Capture the cell that displays the provided text and extract its [x, y] central coordinate. 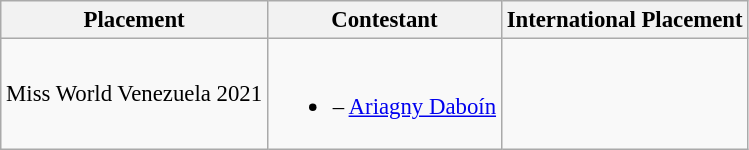
– Ariagny Daboín [384, 94]
Miss World Venezuela 2021 [134, 94]
Contestant [384, 20]
Placement [134, 20]
International Placement [624, 20]
